For the text-containing cell, return its midpoint in [X, Y] coordinate format. 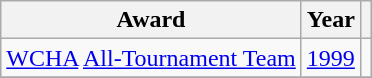
Year [330, 20]
1999 [330, 58]
WCHA All-Tournament Team [152, 58]
Award [152, 20]
